Find where the given text appears and provide that cell's center as (X, Y) coordinate. 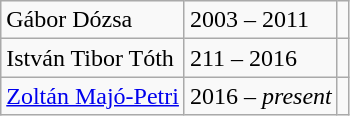
István Tibor Tóth (93, 58)
Gábor Dózsa (93, 20)
211 – 2016 (260, 58)
2016 – present (260, 96)
2003 – 2011 (260, 20)
Zoltán Majó-Petri (93, 96)
